Return [x, y] of the center of cell containing provided text 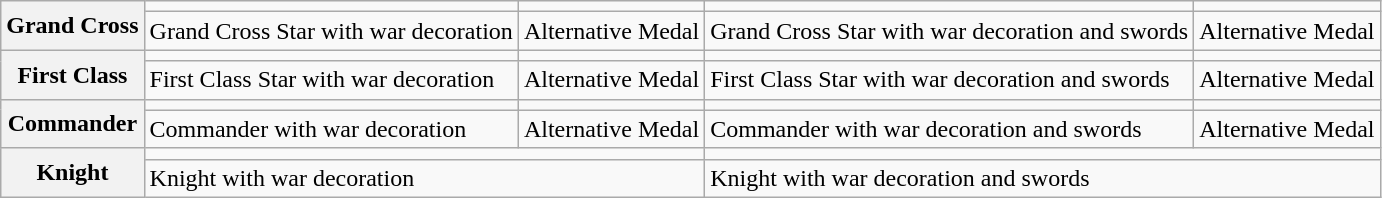
Knight with war decoration [424, 178]
Grand Cross [72, 26]
Knight with war decoration and swords [1042, 178]
First Class [72, 74]
First Class Star with war decoration [331, 80]
Commander with war decoration and swords [950, 129]
Grand Cross Star with war decoration [331, 31]
First Class Star with war decoration and swords [950, 80]
Commander with war decoration [331, 129]
Knight [72, 172]
Commander [72, 124]
Grand Cross Star with war decoration and swords [950, 31]
